Detect which cell encompasses the target text, then output its (x, y) center coordinate. 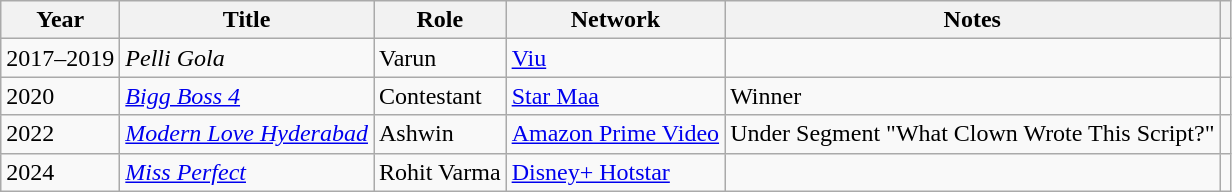
Role (440, 20)
Star Maa (615, 96)
Disney+ Hotstar (615, 172)
Bigg Boss 4 (247, 96)
Contestant (440, 96)
Viu (615, 58)
2024 (60, 172)
Year (60, 20)
2017–2019 (60, 58)
Rohit Varma (440, 172)
Title (247, 20)
Pelli Gola (247, 58)
Ashwin (440, 134)
Network (615, 20)
Varun (440, 58)
Amazon Prime Video (615, 134)
Winner (972, 96)
Modern Love Hyderabad (247, 134)
Under Segment "What Clown Wrote This Script?" (972, 134)
2020 (60, 96)
2022 (60, 134)
Miss Perfect (247, 172)
Notes (972, 20)
